Determine the (X, Y) coordinate at the center of the cell enclosing the given text.  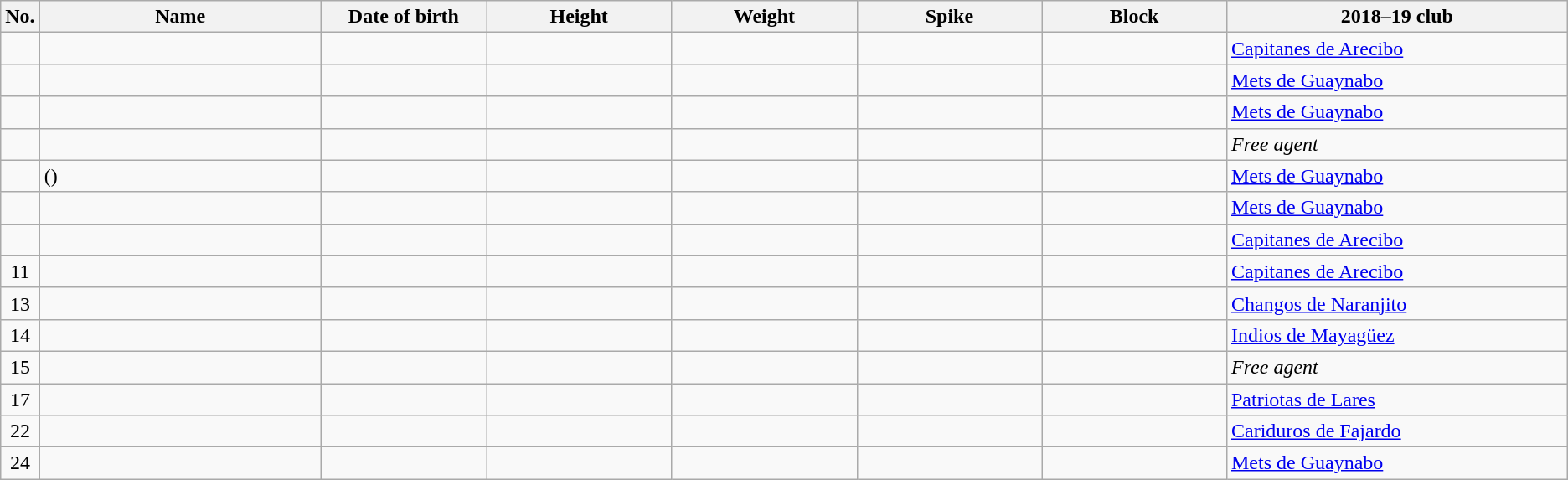
Spike (950, 17)
22 (20, 431)
Weight (764, 17)
Changos de Naranjito (1397, 303)
Height (580, 17)
15 (20, 367)
Date of birth (404, 17)
13 (20, 303)
() (180, 176)
Indios de Mayagüez (1397, 335)
Block (1134, 17)
11 (20, 271)
Cariduros de Fajardo (1397, 431)
2018–19 club (1397, 17)
14 (20, 335)
Name (180, 17)
24 (20, 463)
Patriotas de Lares (1397, 400)
No. (20, 17)
17 (20, 400)
